Return (X, Y) of the center of cell containing provided text 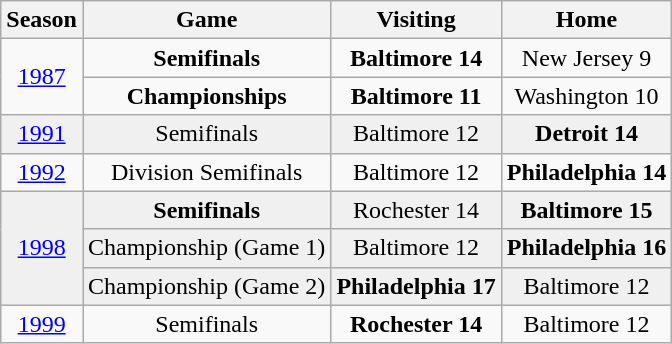
Game (206, 20)
Championship (Game 1) (206, 248)
Baltimore 14 (416, 58)
1987 (42, 77)
1999 (42, 324)
1998 (42, 248)
New Jersey 9 (586, 58)
1992 (42, 172)
1991 (42, 134)
Washington 10 (586, 96)
Baltimore 15 (586, 210)
Season (42, 20)
Championship (Game 2) (206, 286)
Home (586, 20)
Philadelphia 17 (416, 286)
Philadelphia 16 (586, 248)
Championships (206, 96)
Detroit 14 (586, 134)
Philadelphia 14 (586, 172)
Baltimore 11 (416, 96)
Visiting (416, 20)
Division Semifinals (206, 172)
